Locate the cell with the specified text and output its (X, Y) center coordinate. 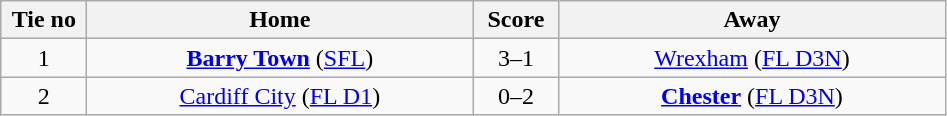
3–1 (516, 58)
Away (752, 20)
Home (280, 20)
Wrexham (FL D3N) (752, 58)
2 (44, 96)
Score (516, 20)
Barry Town (SFL) (280, 58)
1 (44, 58)
Chester (FL D3N) (752, 96)
0–2 (516, 96)
Tie no (44, 20)
Cardiff City (FL D1) (280, 96)
